From the cell containing the given text, extract its center point as (X, Y) coordinate. 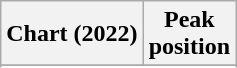
Chart (2022) (72, 34)
Peakposition (189, 34)
